Scan for the cell matching the given text and deliver its [x, y] coordinate at center. 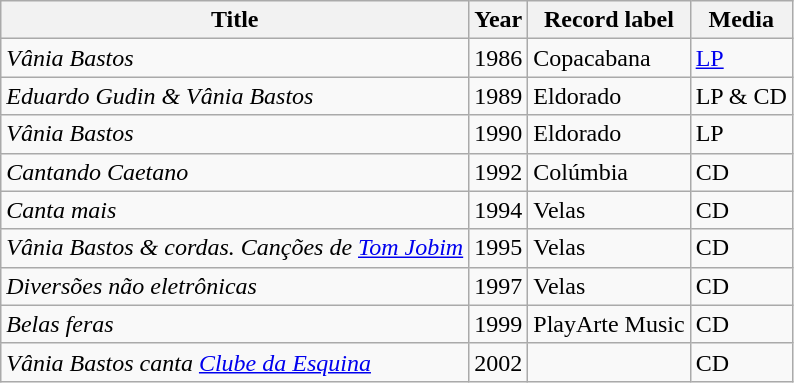
Canta mais [235, 210]
1999 [498, 324]
LP & CD [741, 96]
Belas feras [235, 324]
Vânia Bastos canta Clube da Esquina [235, 362]
Record label [609, 20]
Vânia Bastos & cordas. Canções de Tom Jobim [235, 248]
Title [235, 20]
Colúmbia [609, 172]
1986 [498, 58]
1997 [498, 286]
PlayArte Music [609, 324]
2002 [498, 362]
1989 [498, 96]
1990 [498, 134]
Cantando Caetano [235, 172]
Copacabana [609, 58]
1995 [498, 248]
Year [498, 20]
Diversões não eletrônicas [235, 286]
Media [741, 20]
1992 [498, 172]
1994 [498, 210]
Eduardo Gudin & Vânia Bastos [235, 96]
